Capture the cell that displays the provided text and extract its (X, Y) central coordinate. 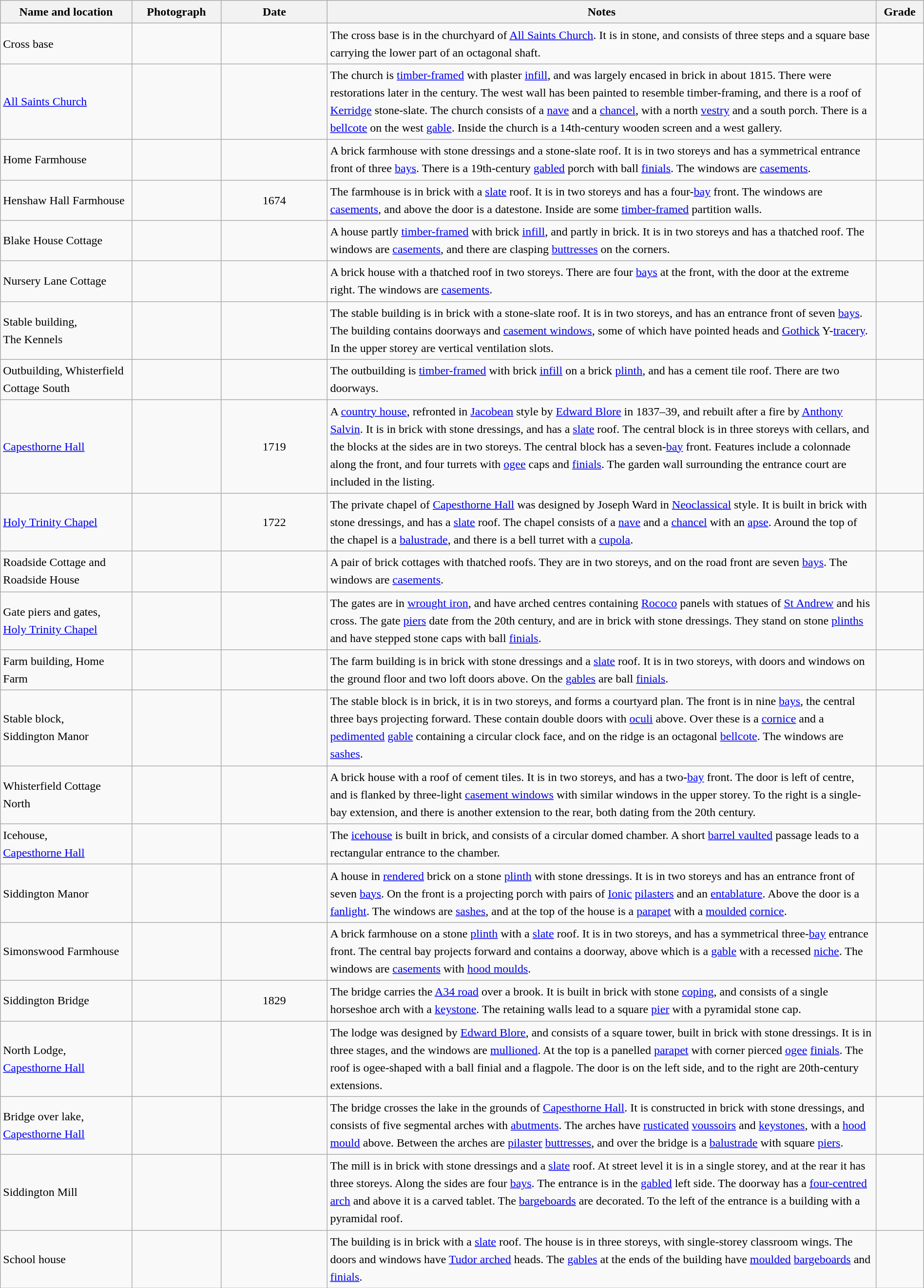
Siddington Bridge (66, 1000)
North Lodge,Capesthorne Hall (66, 1059)
School house (66, 1259)
Photograph (176, 12)
Bridge over lake,Capesthorne Hall (66, 1125)
Stable building,The Kennels (66, 331)
Notes (601, 12)
Home Farmhouse (66, 160)
Outbuilding, Whisterfield Cottage South (66, 379)
Henshaw Hall Farmhouse (66, 200)
Siddington Mill (66, 1192)
The outbuilding is timber-framed with brick infill on a brick plinth, and has a cement tile roof. There are two doorways. (601, 379)
A pair of brick cottages with thatched roofs. They are in two storeys, and on the road front are seven bays. The windows are casements. (601, 571)
Simonswood Farmhouse (66, 952)
All Saints Church (66, 101)
1722 (274, 522)
Capesthorne Hall (66, 447)
Gate piers and gates,Holy Trinity Chapel (66, 621)
A brick house with a thatched roof in two storeys. There are four bays at the front, with the door at the extreme right. The windows are casements. (601, 281)
Stable block,Siddington Manor (66, 728)
Nursery Lane Cottage (66, 281)
Cross base (66, 44)
Date (274, 12)
Farm building, Home Farm (66, 670)
1719 (274, 447)
Name and location (66, 12)
Blake House Cottage (66, 241)
Holy Trinity Chapel (66, 522)
Whisterfield Cottage North (66, 795)
1829 (274, 1000)
Roadside Cottage and Roadside House (66, 571)
Icehouse,Capesthorne Hall (66, 844)
Siddington Manor (66, 893)
1674 (274, 200)
Grade (900, 12)
